Search for the cell housing the specified text and yield its [X, Y] center coordinate. 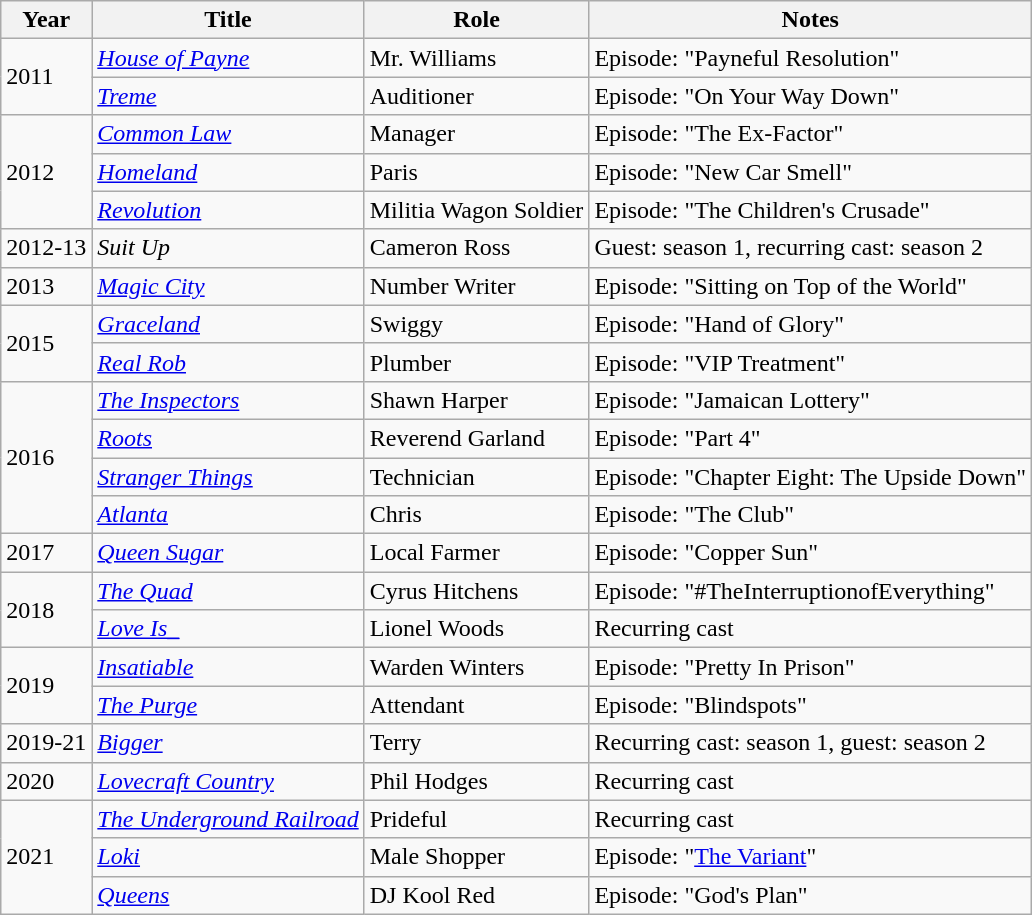
Episode: "The Club" [810, 515]
Lovecraft Country [228, 781]
Year [46, 20]
2017 [46, 553]
The Inspectors [228, 400]
2016 [46, 457]
Episode: "#TheInterruptionofEverything" [810, 591]
Episode: "Copper Sun" [810, 553]
Episode: "Jamaican Lottery" [810, 400]
Episode: "The Children's Crusade" [810, 210]
2019-21 [46, 743]
Attendant [476, 705]
Prideful [476, 819]
Episode: "New Car Smell" [810, 172]
Suit Up [228, 248]
Local Farmer [476, 553]
Loki [228, 857]
Magic City [228, 286]
Technician [476, 477]
Shawn Harper [476, 400]
Swiggy [476, 324]
Episode: "VIP Treatment" [810, 362]
Roots [228, 438]
2011 [46, 77]
Episode: "Sitting on Top of the World" [810, 286]
The Purge [228, 705]
Auditioner [476, 96]
Episode: "On Your Way Down" [810, 96]
Terry [476, 743]
Warden Winters [476, 667]
Episode: "The Variant" [810, 857]
Real Rob [228, 362]
Manager [476, 134]
Chris [476, 515]
Bigger [228, 743]
2018 [46, 610]
2012 [46, 172]
Recurring cast: season 1, guest: season 2 [810, 743]
Role [476, 20]
Episode: "The Ex-Factor" [810, 134]
Episode: "Part 4" [810, 438]
Graceland [228, 324]
The Quad [228, 591]
Episode: "Chapter Eight: The Upside Down" [810, 477]
Paris [476, 172]
Love Is_ [228, 629]
Guest: season 1, recurring cast: season 2 [810, 248]
Episode: "God's Plan" [810, 895]
DJ Kool Red [476, 895]
The Underground Railroad [228, 819]
Treme [228, 96]
Homeland [228, 172]
House of Payne [228, 58]
Episode: "Blindspots" [810, 705]
Common Law [228, 134]
Notes [810, 20]
Episode: "Pretty In Prison" [810, 667]
2015 [46, 343]
2021 [46, 857]
Atlanta [228, 515]
Title [228, 20]
Plumber [476, 362]
Episode: "Hand of Glory" [810, 324]
Stranger Things [228, 477]
Cameron Ross [476, 248]
Lionel Woods [476, 629]
Cyrus Hitchens [476, 591]
Militia Wagon Soldier [476, 210]
Revolution [228, 210]
Male Shopper [476, 857]
Queen Sugar [228, 553]
Episode: "Payneful Resolution" [810, 58]
Reverend Garland [476, 438]
Number Writer [476, 286]
Insatiable [228, 667]
2019 [46, 686]
2020 [46, 781]
2012-13 [46, 248]
Phil Hodges [476, 781]
2013 [46, 286]
Mr. Williams [476, 58]
Queens [228, 895]
